Find where the given text appears and provide that cell's center as [x, y] coordinate. 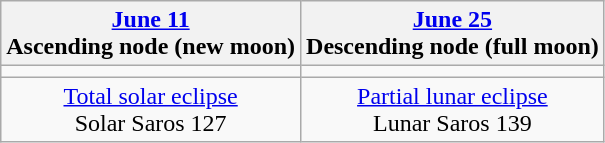
June 25Descending node (full moon) [453, 34]
Total solar eclipseSolar Saros 127 [151, 110]
Partial lunar eclipseLunar Saros 139 [453, 110]
June 11Ascending node (new moon) [151, 34]
